Return the [x, y] coordinate for the center point of the cell that contains the specified text.  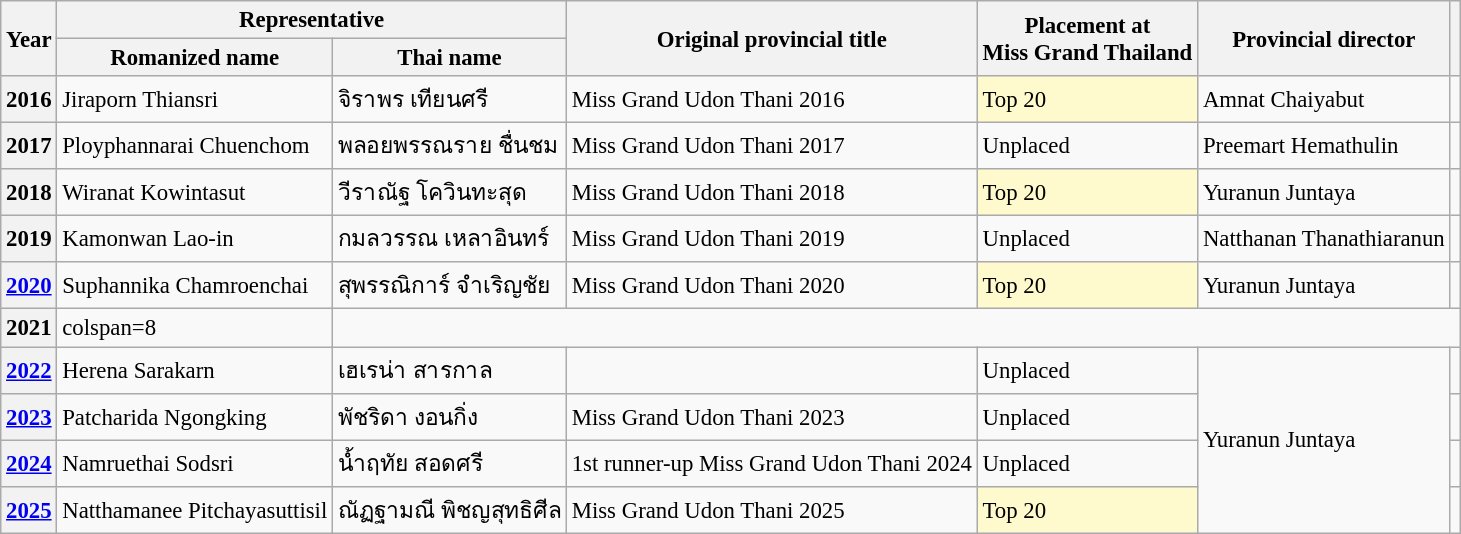
Romanized name [195, 58]
2019 [29, 240]
Namruethai Sodsri [195, 464]
colspan=8 [195, 328]
สุพรรณิการ์ จำเริญชัย [450, 286]
Natthamanee Pitchayasuttisil [195, 510]
1st runner-up Miss Grand Udon Thani 2024 [772, 464]
Amnat Chaiyabut [1324, 100]
Suphannika Chamroenchai [195, 286]
Miss Grand Udon Thani 2016 [772, 100]
Jiraporn Thiansri [195, 100]
พลอยพรรณราย ชื่นชม [450, 146]
เฮเรน่า สารกาล [450, 370]
พัชริดา งอนกิ่ง [450, 416]
2022 [29, 370]
Year [29, 38]
Kamonwan Lao-in [195, 240]
2021 [29, 328]
2017 [29, 146]
Placement atMiss Grand Thailand [1087, 38]
2016 [29, 100]
ณัฏฐามณี พิชญสุทธิศีล [450, 510]
Miss Grand Udon Thani 2017 [772, 146]
Miss Grand Udon Thani 2025 [772, 510]
Patcharida Ngongking [195, 416]
Original provincial title [772, 38]
Wiranat Kowintasut [195, 192]
2020 [29, 286]
Thai name [450, 58]
Natthanan Thanathiaranun [1324, 240]
จิราพร เทียนศรี [450, 100]
2023 [29, 416]
2018 [29, 192]
น้ำฤทัย สอดศรี [450, 464]
Miss Grand Udon Thani 2020 [772, 286]
Miss Grand Udon Thani 2019 [772, 240]
วีราณัฐ โควินทะสุด [450, 192]
Preemart Hemathulin [1324, 146]
2024 [29, 464]
Miss Grand Udon Thani 2023 [772, 416]
กมลวรรณ เหลาอินทร์ [450, 240]
Herena Sarakarn [195, 370]
2025 [29, 510]
Miss Grand Udon Thani 2018 [772, 192]
Ployphannarai Chuenchom [195, 146]
Provincial director [1324, 38]
Representative [312, 20]
